Determine the [X, Y] coordinate at the center of the cell enclosing the given text.  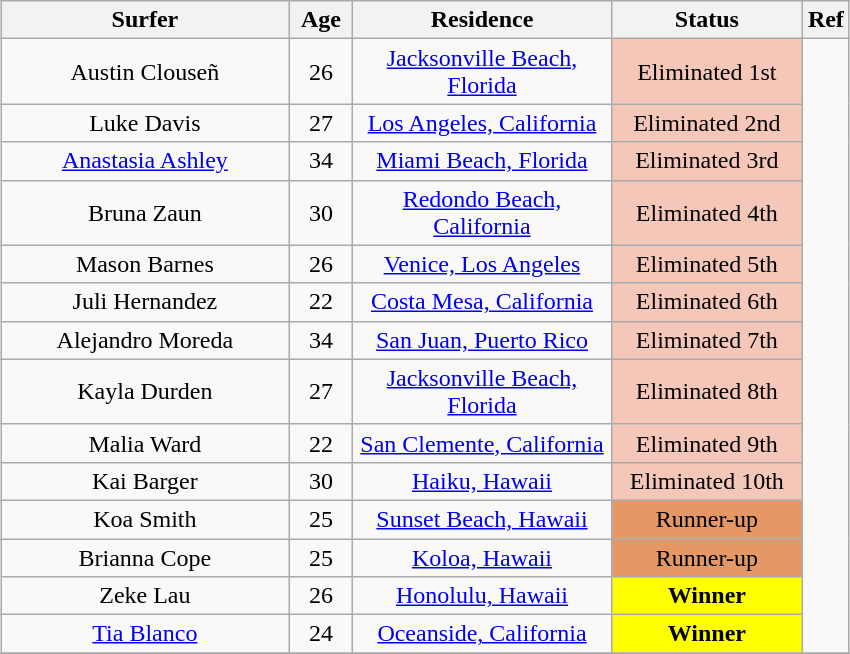
Eliminated 9th [706, 443]
Surfer [146, 20]
Alejandro Moreda [146, 340]
Kayla Durden [146, 392]
Luke Davis [146, 123]
Eliminated 2nd [706, 123]
Kai Barger [146, 481]
Brianna Cope [146, 557]
Austin Clouseñ [146, 72]
Status [706, 20]
Koa Smith [146, 519]
Oceanside, California [482, 634]
Venice, Los Angeles [482, 264]
Sunset Beach, Hawaii [482, 519]
Haiku, Hawaii [482, 481]
Anastasia Ashley [146, 161]
San Clemente, California [482, 443]
Eliminated 8th [706, 392]
Eliminated 7th [706, 340]
Honolulu, Hawaii [482, 596]
Costa Mesa, California [482, 302]
Eliminated 6th [706, 302]
Miami Beach, Florida [482, 161]
Koloa, Hawaii [482, 557]
Zeke Lau [146, 596]
Eliminated 10th [706, 481]
Tia Blanco [146, 634]
Eliminated 5th [706, 264]
Malia Ward [146, 443]
Eliminated 4th [706, 212]
Redondo Beach, California [482, 212]
Juli Hernandez [146, 302]
Eliminated 3rd [706, 161]
Age [321, 20]
San Juan, Puerto Rico [482, 340]
Mason Barnes [146, 264]
Eliminated 1st [706, 72]
Bruna Zaun [146, 212]
Los Angeles, California [482, 123]
Residence [482, 20]
Ref [826, 20]
24 [321, 634]
